Output the [x, y] coordinate of the center of the cell containing the given text.  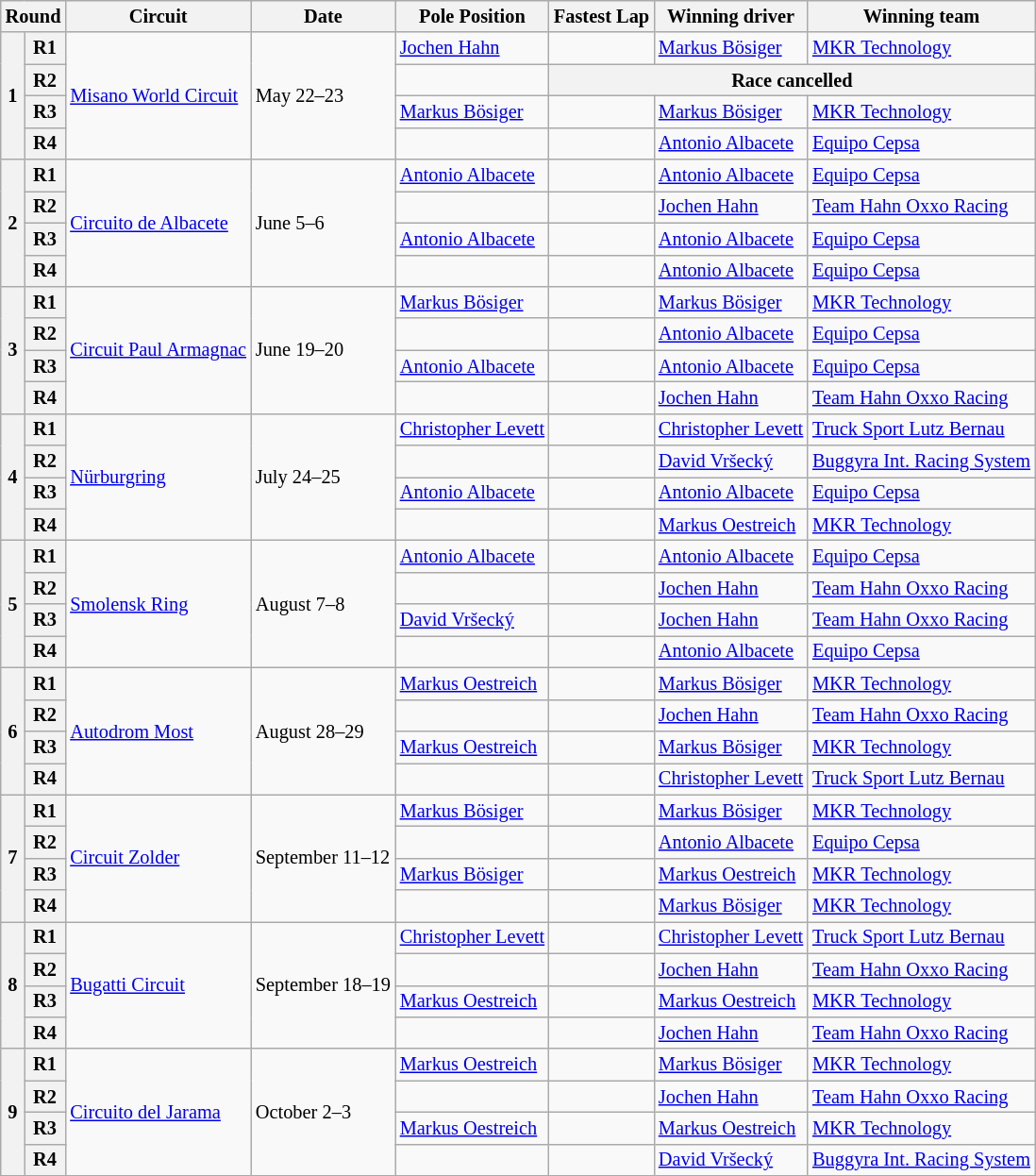
4 [13, 478]
Bugatti Circuit [159, 985]
1 [13, 96]
Winning driver [730, 16]
August 7–8 [323, 604]
Circuit [159, 16]
August 28–29 [323, 731]
Circuito de Albacete [159, 223]
September 11–12 [323, 859]
Pole Position [472, 16]
Winning team [921, 16]
Circuito del Jarama [159, 1112]
Circuit Zolder [159, 859]
5 [13, 604]
Circuit Paul Armagnac [159, 349]
September 18–19 [323, 985]
Date [323, 16]
6 [13, 731]
June 5–6 [323, 223]
October 2–3 [323, 1112]
Smolensk Ring [159, 604]
Autodrom Most [159, 731]
2 [13, 223]
Race cancelled [793, 80]
May 22–23 [323, 96]
8 [13, 985]
June 19–20 [323, 349]
July 24–25 [323, 478]
Nürburgring [159, 478]
Misano World Circuit [159, 96]
9 [13, 1112]
7 [13, 859]
3 [13, 349]
Round [34, 16]
Fastest Lap [602, 16]
